From the cell containing the given text, extract its center point as (x, y) coordinate. 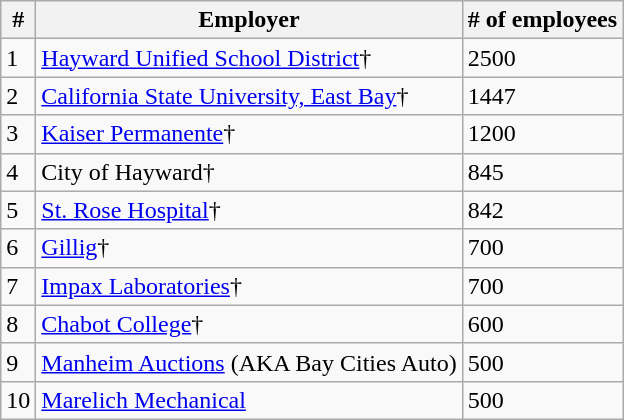
Marelich Mechanical (249, 400)
# of employees (542, 20)
6 (18, 248)
7 (18, 286)
1447 (542, 96)
3 (18, 134)
5 (18, 210)
City of Hayward† (249, 172)
Chabot College† (249, 324)
Impax Laboratories† (249, 286)
8 (18, 324)
Manheim Auctions (AKA Bay Cities Auto) (249, 362)
4 (18, 172)
St. Rose Hospital† (249, 210)
845 (542, 172)
10 (18, 400)
Hayward Unified School District† (249, 58)
2500 (542, 58)
1 (18, 58)
1200 (542, 134)
Gillig† (249, 248)
600 (542, 324)
842 (542, 210)
9 (18, 362)
Kaiser Permanente† (249, 134)
# (18, 20)
Employer (249, 20)
2 (18, 96)
California State University, East Bay† (249, 96)
